Capture the cell that displays the provided text and extract its [x, y] central coordinate. 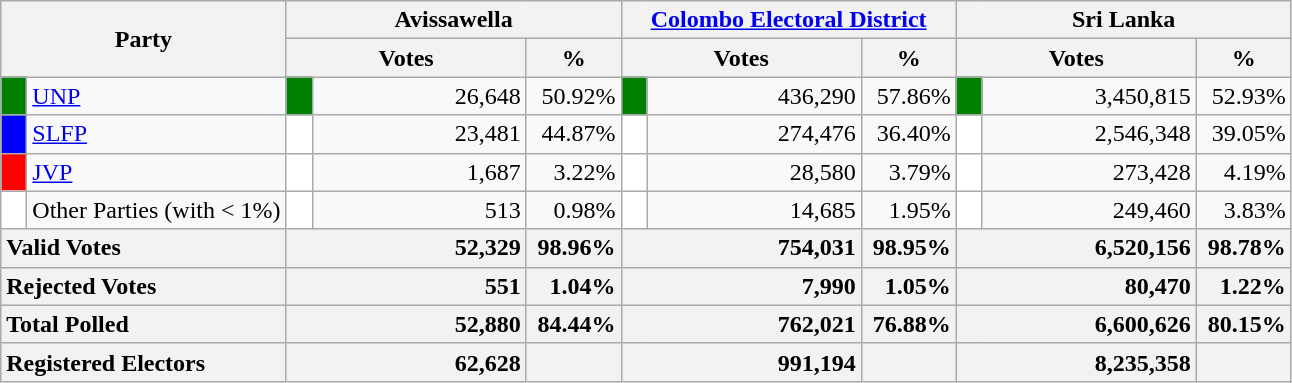
991,194 [741, 362]
513 [419, 210]
UNP [156, 96]
44.87% [574, 134]
0.98% [574, 210]
1.95% [908, 210]
1.05% [908, 286]
8,235,358 [1076, 362]
Sri Lanka [1124, 20]
436,290 [754, 96]
52,329 [406, 248]
62,628 [406, 362]
84.44% [574, 324]
80.15% [1244, 324]
98.96% [574, 248]
Total Polled [144, 324]
1.22% [1244, 286]
57.86% [908, 96]
7,990 [741, 286]
551 [406, 286]
762,021 [741, 324]
1.04% [574, 286]
36.40% [908, 134]
23,481 [419, 134]
98.78% [1244, 248]
50.92% [574, 96]
SLFP [156, 134]
52,880 [406, 324]
Avissawella [454, 20]
80,470 [1076, 286]
2,546,348 [1089, 134]
39.05% [1244, 134]
28,580 [754, 172]
3.79% [908, 172]
Registered Electors [144, 362]
1,687 [419, 172]
Valid Votes [144, 248]
Colombo Electoral District [788, 20]
273,428 [1089, 172]
754,031 [741, 248]
14,685 [754, 210]
Other Parties (with < 1%) [156, 210]
249,460 [1089, 210]
26,648 [419, 96]
274,476 [754, 134]
3,450,815 [1089, 96]
6,600,626 [1076, 324]
3.83% [1244, 210]
3.22% [574, 172]
98.95% [908, 248]
52.93% [1244, 96]
76.88% [908, 324]
Rejected Votes [144, 286]
Party [144, 39]
JVP [156, 172]
6,520,156 [1076, 248]
4.19% [1244, 172]
